Detect which cell encompasses the target text, then output its [x, y] center coordinate. 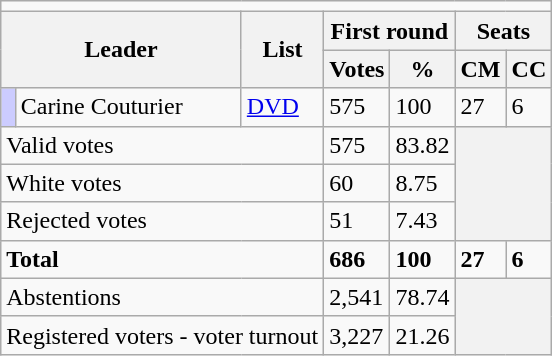
First round [390, 31]
686 [357, 259]
CM [480, 69]
Registered voters - voter turnout [162, 335]
21.26 [422, 335]
Seats [504, 31]
Votes [357, 69]
Carine Couturier [128, 107]
DVD [282, 107]
Valid votes [162, 145]
83.82 [422, 145]
8.75 [422, 183]
78.74 [422, 297]
White votes [162, 183]
3,227 [357, 335]
CC [529, 69]
Leader [122, 50]
Rejected votes [162, 221]
7.43 [422, 221]
60 [357, 183]
Abstentions [162, 297]
51 [357, 221]
List [282, 50]
% [422, 69]
2,541 [357, 297]
Total [162, 259]
